Detect which cell encompasses the target text, then output its [X, Y] center coordinate. 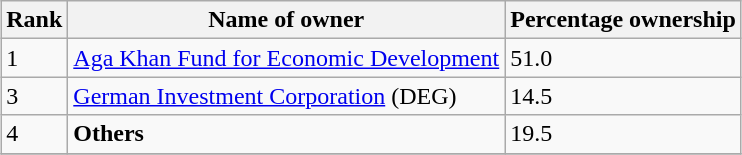
19.5 [624, 134]
1 [34, 58]
51.0 [624, 58]
3 [34, 96]
14.5 [624, 96]
Percentage ownership [624, 20]
German Investment Corporation (DEG) [286, 96]
4 [34, 134]
Name of owner [286, 20]
Others [286, 134]
Rank [34, 20]
Aga Khan Fund for Economic Development [286, 58]
